Provide the (X, Y) coordinate of the cell's center where the given text is located.  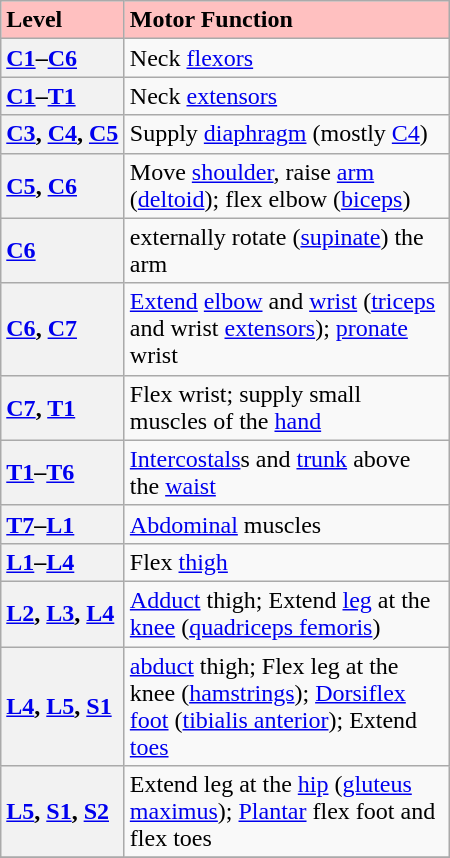
T1–T6 (63, 472)
abduct thigh; Flex leg at the knee (hamstrings); Dorsiflex foot (tibialis anterior); Extend toes (286, 706)
C1–T1 (63, 96)
C5, C6 (63, 186)
Abdominal muscles (286, 524)
T7–L1 (63, 524)
Level (63, 20)
Neck flexors (286, 58)
L4, L5, S1 (63, 706)
Move shoulder, raise arm (deltoid); flex elbow (biceps) (286, 186)
C6, C7 (63, 329)
L5, S1, S2 (63, 812)
Flex wrist; supply small muscles of the hand (286, 408)
Neck extensors (286, 96)
Motor Function (286, 20)
C7, T1 (63, 408)
Extend elbow and wrist (triceps and wrist extensors); pronate wrist (286, 329)
Extend leg at the hip (gluteus maximus); Plantar flex foot and flex toes (286, 812)
L1–L4 (63, 562)
C3, C4, C5 (63, 134)
L2, L3, L4 (63, 614)
Supply diaphragm (mostly C4) (286, 134)
externally rotate (supinate) the arm (286, 250)
Flex thigh (286, 562)
Intercostalss and trunk above the waist (286, 472)
C1–C6 (63, 58)
C6 (63, 250)
Adduct thigh; Extend leg at the knee (quadriceps femoris) (286, 614)
